Return the (x, y) coordinate for the center point of the cell that contains the specified text.  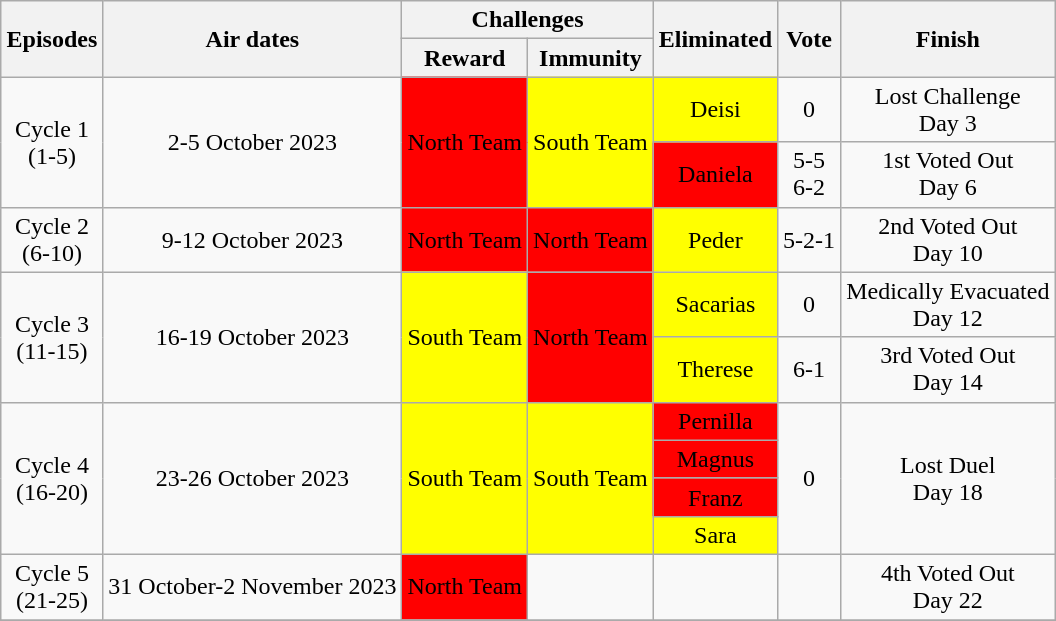
2-5 October 2023 (252, 142)
4th Voted OutDay 22 (948, 586)
16-19 October 2023 (252, 337)
Reward (465, 58)
9-12 October 2023 (252, 240)
Pernilla (715, 421)
Lost DuelDay 18 (948, 478)
Lost ChallengeDay 3 (948, 110)
Deisi (715, 110)
Episodes (52, 39)
Sara (715, 535)
Finish (948, 39)
5-56-2 (810, 174)
23-26 October 2023 (252, 478)
Cycle 4(16-20) (52, 478)
Franz (715, 497)
Vote (810, 39)
Challenges (528, 20)
Air dates (252, 39)
31 October-2 November 2023 (252, 586)
Therese (715, 370)
Magnus (715, 459)
6-1 (810, 370)
1st Voted OutDay 6 (948, 174)
5-2-1 (810, 240)
2nd Voted OutDay 10 (948, 240)
Eliminated (715, 39)
Cycle 1(1-5) (52, 142)
Cycle 5(21-25) (52, 586)
Cycle 3(11-15) (52, 337)
Peder (715, 240)
Daniela (715, 174)
3rd Voted OutDay 14 (948, 370)
Sacarias (715, 304)
Immunity (591, 58)
Cycle 2(6-10) (52, 240)
Medically EvacuatedDay 12 (948, 304)
